For the text-containing cell, return its midpoint in (X, Y) coordinate format. 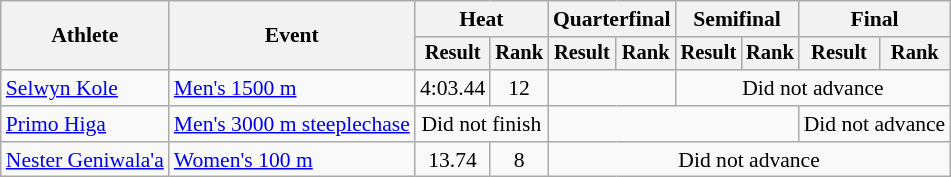
Heat (482, 19)
12 (519, 88)
Did not finish (482, 124)
Event (292, 36)
Quarterfinal (612, 19)
Athlete (85, 36)
Men's 1500 m (292, 88)
Selwyn Kole (85, 88)
Primo Higa (85, 124)
Men's 3000 m steeplechase (292, 124)
Final (875, 19)
Semifinal (738, 19)
4:03.44 (452, 88)
